Scan for the cell matching the given text and deliver its [x, y] coordinate at center. 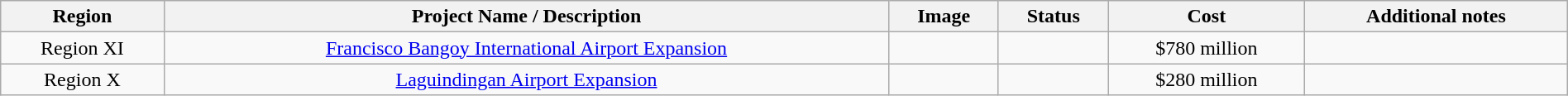
Region X [83, 79]
Francisco Bangoy International Airport Expansion [526, 48]
Region [83, 17]
$780 million [1206, 48]
$280 million [1206, 79]
Region XI [83, 48]
Project Name / Description [526, 17]
Laguindingan Airport Expansion [526, 79]
Cost [1206, 17]
Image [944, 17]
Status [1054, 17]
Additional notes [1437, 17]
